Return (X, Y) of the center of cell containing provided text 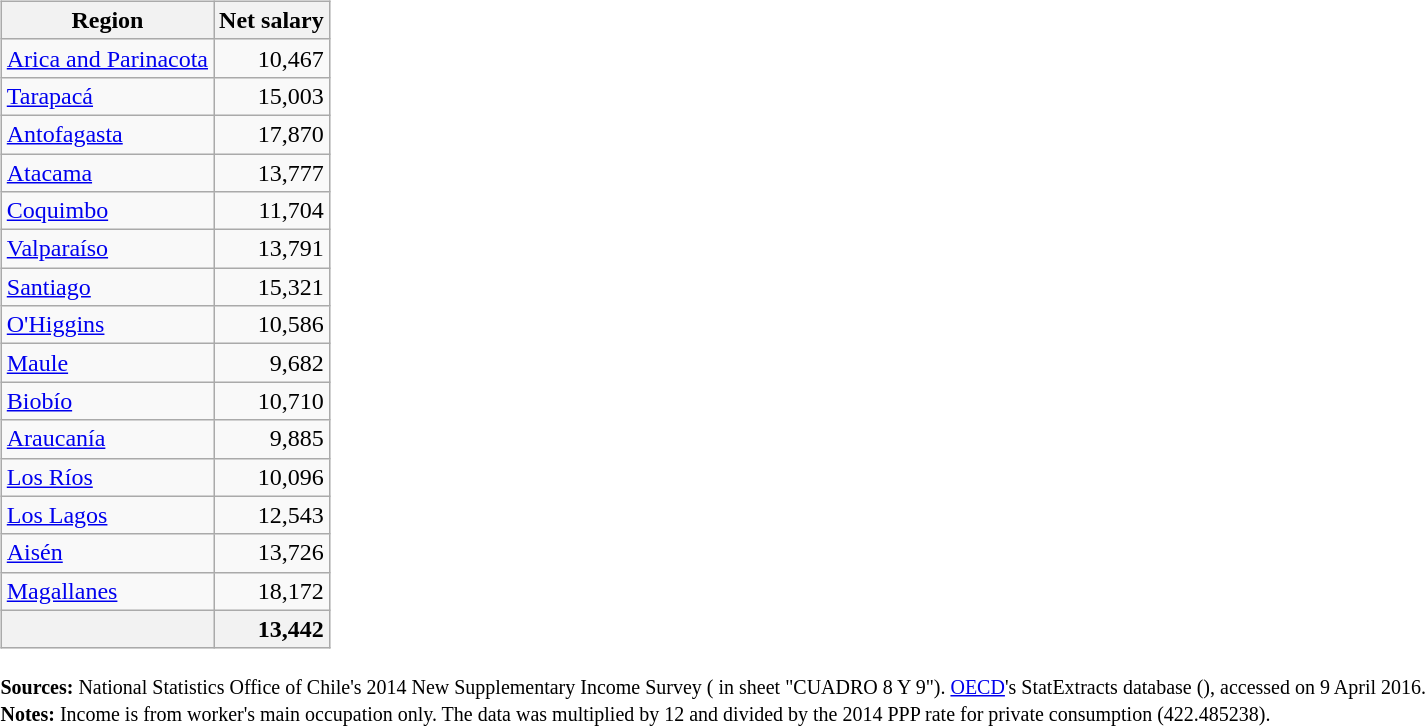
10,467 (272, 58)
9,885 (272, 439)
11,704 (272, 211)
Magallanes (107, 591)
13,777 (272, 173)
12,543 (272, 515)
Santiago (107, 287)
15,003 (272, 96)
Tarapacá (107, 96)
10,710 (272, 401)
15,321 (272, 287)
Arica and Parinacota (107, 58)
Atacama (107, 173)
9,682 (272, 363)
Maule (107, 363)
Region (107, 20)
Antofagasta (107, 134)
Coquimbo (107, 211)
18,172 (272, 591)
13,726 (272, 553)
Net salary (272, 20)
17,870 (272, 134)
O'Higgins (107, 325)
10,586 (272, 325)
Biobío (107, 401)
Los Lagos (107, 515)
Los Ríos (107, 477)
Araucanía (107, 439)
13,442 (272, 629)
10,096 (272, 477)
Valparaíso (107, 249)
Aisén (107, 553)
13,791 (272, 249)
